From the cell containing the given text, extract its center point as [X, Y] coordinate. 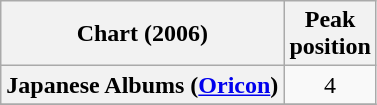
4 [330, 85]
Chart (2006) [142, 34]
Peakposition [330, 34]
Japanese Albums (Oricon) [142, 85]
